Scan for the cell matching the given text and deliver its (X, Y) coordinate at center. 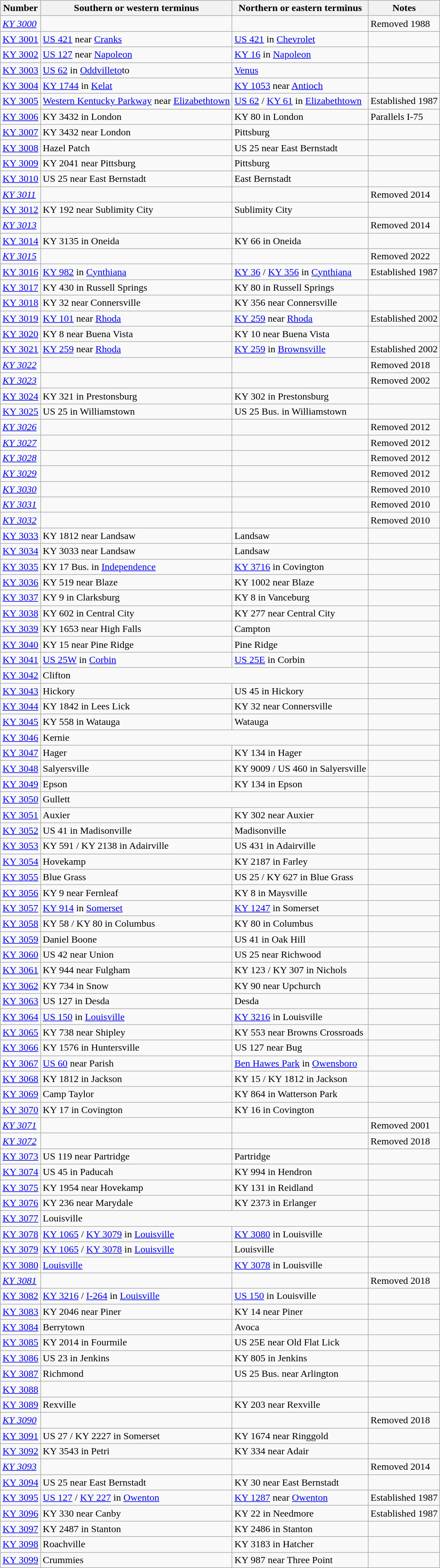
KY 3077 (20, 1219)
Number (20, 8)
Richmond (136, 1374)
KY 3043 (20, 691)
KY 3094 (20, 1482)
KY 3028 (20, 458)
KY 3021 (20, 349)
KY 80 in Columbus (300, 923)
KY 1674 near Ringgold (300, 1435)
KY 3084 (20, 1327)
KY 3088 (20, 1389)
KY 3020 (20, 334)
KY 994 in Hendron (300, 1172)
US 421 near Cranks (136, 39)
KY 3003 (20, 70)
KY 8 in Maysville (300, 892)
KY 3090 (20, 1420)
Removed 2001 (404, 1125)
KY 3041 (20, 660)
KY 987 near Three Point (300, 1560)
KY 3035 (20, 567)
KY 1002 near Blaze (300, 582)
KY 3033 (20, 536)
KY 9009 / US 460 in Salyersville (300, 769)
KY 334 near Adair (300, 1451)
KY 738 near Shipley (136, 1032)
US 127 / KY 227 in Owenton (136, 1498)
KY 734 in Snow (136, 986)
Hager (136, 753)
KY 3085 (20, 1343)
KY 864 in Watterson Park (300, 1094)
KY 3009 (20, 163)
KY 90 near Upchurch (300, 986)
KY 17 Bus. in Independence (136, 567)
KY 3053 (20, 846)
KY 3064 (20, 1017)
KY 9 near Fernleaf (136, 892)
KY 3018 (20, 303)
KY 2487 in Stanton (136, 1529)
KY 36 / KY 356 in Cynthiana (300, 272)
KY 192 near Sublimity City (136, 210)
Removed 1988 (404, 24)
US 62 / KY 61 in Elizabethtown (300, 101)
KY 3060 (20, 955)
KY 3135 in Oneida (136, 241)
KY 3052 (20, 830)
KY 1812 in Jackson (136, 1079)
US 25 / KY 627 in Blue Grass (300, 877)
KY 8 in Vanceburg (300, 598)
KY 3059 (20, 939)
KY 3019 (20, 318)
KY 3016 (20, 272)
KY 3216 / I-264 in Louisville (136, 1296)
US 45 in Hickory (300, 691)
Clifton (205, 675)
US 127 near Napoleon (136, 55)
KY 330 near Canby (136, 1513)
KY 3079 (20, 1250)
KY 3044 (20, 707)
KY 1576 in Huntersville (136, 1048)
KY 1247 in Somerset (300, 908)
KY 602 in Central City (136, 613)
KY 3066 (20, 1048)
KY 3039 (20, 629)
KY 3040 (20, 644)
KY 10 near Buena Vista (300, 334)
KY 914 in Somerset (136, 908)
Watauga (300, 722)
KY 3022 (20, 365)
KY 3006 (20, 117)
KY 3031 (20, 505)
KY 3071 (20, 1125)
KY 3029 (20, 474)
KY 3074 (20, 1172)
KY 3051 (20, 815)
US 119 near Partridge (136, 1156)
US 25E near Old Flat Lick (300, 1343)
US 45 in Paducah (136, 1172)
KY 3030 (20, 489)
KY 3037 (20, 598)
KY 302 in Prestonsburg (300, 396)
KY 519 near Blaze (136, 582)
KY 3024 (20, 396)
US 25 in Williamstown (136, 411)
KY 3543 in Petri (136, 1451)
KY 58 / KY 80 in Columbus (136, 923)
KY 302 near Auxier (300, 815)
KY 3216 in Louisville (300, 1017)
KY 15 near Pine Ridge (136, 644)
KY 3097 (20, 1529)
Northern or eastern terminus (300, 8)
Crummies (136, 1560)
KY 1065 / KY 3078 in Louisville (136, 1250)
KY 3027 (20, 442)
Desda (300, 1001)
KY 3023 (20, 380)
KY 3008 (20, 148)
KY 3017 (20, 287)
KY 3057 (20, 908)
KY 3056 (20, 892)
KY 16 in Covington (300, 1110)
KY 1744 in Kelat (136, 86)
Auxier (136, 815)
KY 3063 (20, 1001)
KY 805 in Jenkins (300, 1358)
KY 944 near Fulgham (136, 970)
KY 236 near Marydale (136, 1203)
KY 3087 (20, 1374)
KY 16 in Napoleon (300, 55)
KY 3015 (20, 256)
Hovekamp (136, 861)
KY 3096 (20, 1513)
US 421 in Chevrolet (300, 39)
KY 3058 (20, 923)
KY 3061 (20, 970)
US 25 Bus. in Williamstown (300, 411)
KY 259 in Brownsville (300, 349)
KY 9 in Clarksburg (136, 598)
Daniel Boone (136, 939)
Parallels I-75 (404, 117)
Rexville (136, 1405)
KY 1053 near Antioch (300, 86)
US 23 in Jenkins (136, 1358)
KY 3032 (20, 520)
KY 131 in Reidland (300, 1188)
KY 3062 (20, 986)
Gullett (205, 799)
Roachville (136, 1544)
KY 321 in Prestonsburg (136, 396)
Partridge (300, 1156)
KY 3432 in London (136, 117)
Notes (404, 8)
KY 1287 near Owenton (300, 1498)
US 127 near Bug (300, 1048)
KY 3091 (20, 1435)
KY 3076 (20, 1203)
Western Kentucky Parkway near Elizabethtown (136, 101)
Southern or western terminus (136, 8)
US 62 in Oddvilletoto (136, 70)
KY 3093 (20, 1467)
KY 2187 in Farley (300, 861)
KY 123 / KY 307 in Nichols (300, 970)
KY 3068 (20, 1079)
Pine Ridge (300, 644)
KY 3095 (20, 1498)
KY 3005 (20, 101)
US 41 in Oak Hill (300, 939)
KY 3007 (20, 132)
KY 3025 (20, 411)
KY 80 in London (300, 117)
KY 3034 (20, 551)
KY 3054 (20, 861)
KY 2373 in Erlanger (300, 1203)
KY 3014 (20, 241)
KY 3048 (20, 769)
KY 553 near Browns Crossroads (300, 1032)
KY 3049 (20, 784)
KY 3000 (20, 24)
KY 66 in Oneida (300, 241)
KY 17 in Covington (136, 1110)
KY 2486 in Stanton (300, 1529)
KY 3042 (20, 675)
KY 591 / KY 2138 in Adairville (136, 846)
US 42 near Union (136, 955)
KY 134 in Epson (300, 784)
Ben Hawes Park in Owensboro (300, 1063)
KY 14 near Piner (300, 1312)
KY 3026 (20, 427)
KY 1954 near Hovekamp (136, 1188)
KY 3183 in Hatcher (300, 1544)
KY 8 near Buena Vista (136, 334)
Camp Taylor (136, 1094)
KY 2041 near Pittsburg (136, 163)
KY 3432 near London (136, 132)
KY 3012 (20, 210)
KY 3046 (20, 738)
KY 3001 (20, 39)
KY 3069 (20, 1094)
KY 3067 (20, 1063)
KY 356 near Connersville (300, 303)
Avoca (300, 1327)
Epson (136, 784)
KY 134 in Hager (300, 753)
Hazel Patch (136, 148)
US 431 in Adairville (300, 846)
KY 3081 (20, 1281)
KY 1065 / KY 3079 in Louisville (136, 1234)
KY 3047 (20, 753)
KY 3038 (20, 613)
US 60 near Parish (136, 1063)
KY 203 near Rexville (300, 1405)
KY 3011 (20, 194)
KY 3065 (20, 1032)
KY 430 in Russell Springs (136, 287)
KY 3716 in Covington (300, 567)
KY 3083 (20, 1312)
KY 3075 (20, 1188)
KY 3070 (20, 1110)
Berrytown (136, 1327)
KY 3080 in Louisville (300, 1234)
KY 2046 near Piner (136, 1312)
KY 1842 in Lees Lick (136, 707)
KY 3050 (20, 799)
Campton (300, 629)
KY 3082 (20, 1296)
KY 3092 (20, 1451)
Sublimity City (300, 210)
KY 277 near Central City (300, 613)
KY 3078 (20, 1234)
US 25 Bus. near Arlington (300, 1374)
KY 982 in Cynthiana (136, 272)
KY 30 near East Bernstadt (300, 1482)
KY 3004 (20, 86)
KY 3036 (20, 582)
KY 3078 in Louisville (300, 1265)
KY 3080 (20, 1265)
KY 101 near Rhoda (136, 318)
KY 1653 near High Falls (136, 629)
Removed 2022 (404, 256)
Blue Grass (136, 877)
KY 2014 in Fourmile (136, 1343)
KY 3072 (20, 1141)
KY 3073 (20, 1156)
Hickory (136, 691)
Removed 2002 (404, 380)
US 127 in Desda (136, 1001)
Venus (300, 70)
KY 15 / KY 1812 in Jackson (300, 1079)
KY 80 in Russell Springs (300, 287)
Salyersville (136, 769)
KY 3098 (20, 1544)
KY 3099 (20, 1560)
KY 3002 (20, 55)
US 25E in Corbin (300, 660)
KY 3013 (20, 225)
US 27 / KY 2227 in Somerset (136, 1435)
Kernie (205, 738)
US 41 in Madisonville (136, 830)
KY 558 in Watauga (136, 722)
KY 3045 (20, 722)
KY 3010 (20, 179)
KY 3089 (20, 1405)
KY 1812 near Landsaw (136, 536)
KY 3086 (20, 1358)
US 25W in Corbin (136, 660)
East Bernstadt (300, 179)
KY 3033 near Landsaw (136, 551)
KY 3055 (20, 877)
Madisonville (300, 830)
US 25 near Richwood (300, 955)
KY 22 in Needmore (300, 1513)
